Locate the cell with the specified text and output its [x, y] center coordinate. 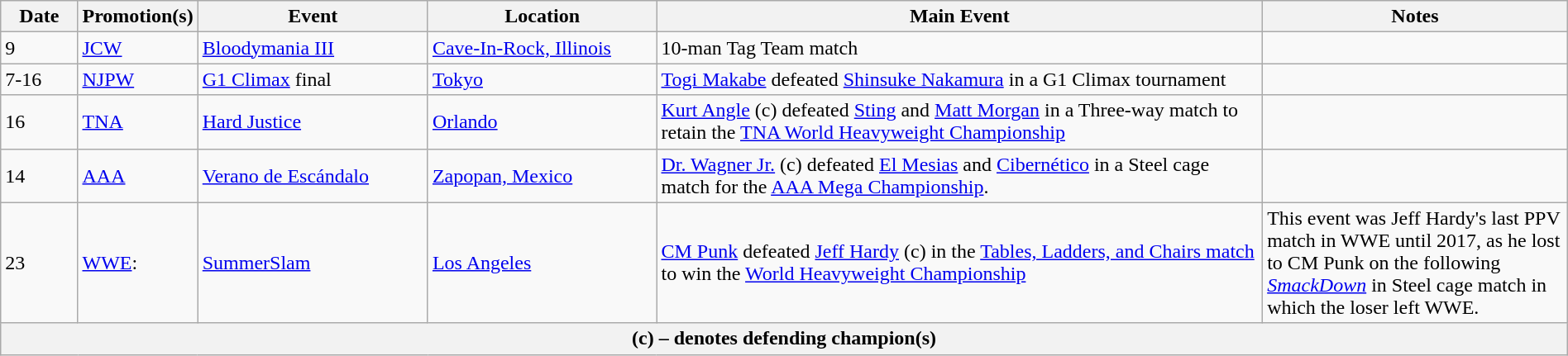
Date [40, 17]
Main Event [959, 17]
9 [40, 48]
CM Punk defeated Jeff Hardy (c) in the Tables, Ladders, and Chairs match to win the World Heavyweight Championship [959, 263]
Notes [1416, 17]
TNA [137, 122]
23 [40, 263]
Tokyo [543, 79]
Orlando [543, 122]
16 [40, 122]
NJPW [137, 79]
14 [40, 175]
Kurt Angle (c) defeated Sting and Matt Morgan in a Three-way match to retain the TNA World Heavyweight Championship [959, 122]
SummerSlam [313, 263]
WWE: [137, 263]
10-man Tag Team match [959, 48]
AAA [137, 175]
Verano de Escándalo [313, 175]
Togi Makabe defeated Shinsuke Nakamura in a G1 Climax tournament [959, 79]
Location [543, 17]
Bloodymania III [313, 48]
7-16 [40, 79]
Los Angeles [543, 263]
Dr. Wagner Jr. (c) defeated El Mesias and Cibernético in a Steel cage match for the AAA Mega Championship. [959, 175]
Promotion(s) [137, 17]
G1 Climax final [313, 79]
Hard Justice [313, 122]
Zapopan, Mexico [543, 175]
(c) – denotes defending champion(s) [784, 339]
Event [313, 17]
Cave-In-Rock, Illinois [543, 48]
JCW [137, 48]
